Detect which cell encompasses the target text, then output its (X, Y) center coordinate. 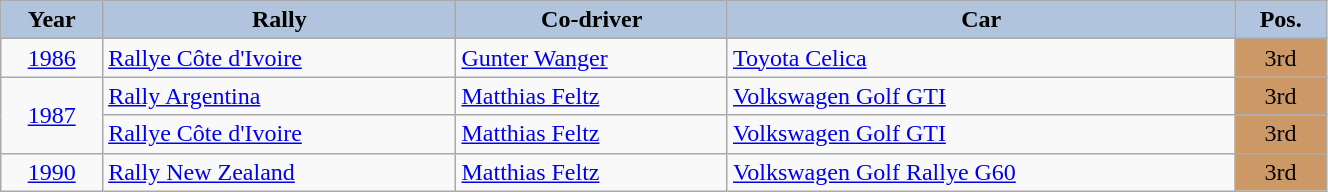
Rally (280, 20)
Toyota Celica (980, 58)
Gunter Wanger (592, 58)
1986 (52, 58)
Rally New Zealand (280, 172)
Pos. (1281, 20)
Rally Argentina (280, 96)
1987 (52, 115)
Volkswagen Golf Rallye G60 (980, 172)
Year (52, 20)
Car (980, 20)
Co-driver (592, 20)
1990 (52, 172)
